Determine the [X, Y] coordinate at the center of the cell enclosing the given text.  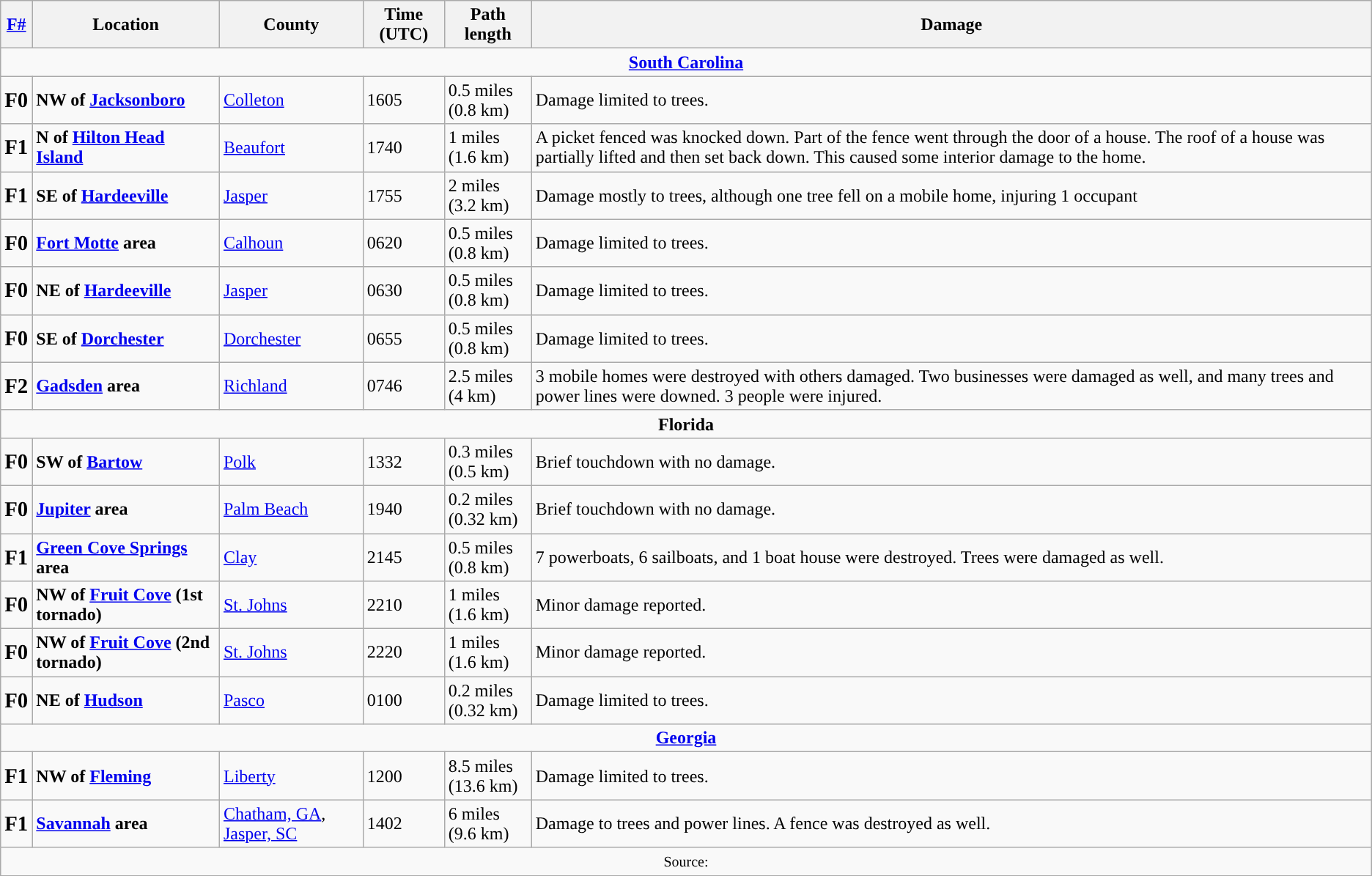
1332 [403, 462]
Damage mostly to trees, although one tree fell on a mobile home, injuring 1 occupant [951, 195]
SE of Dorchester [126, 339]
Dorchester [291, 339]
7 powerboats, 6 sailboats, and 1 boat house were destroyed. Trees were damaged as well. [951, 557]
0630 [403, 290]
Florida [686, 424]
NW of Fruit Cove (1st tornado) [126, 606]
Source: [686, 861]
Damage [951, 25]
Green Cove Springs area [126, 557]
1605 [403, 100]
1740 [403, 148]
Jupiter area [126, 509]
Palm Beach [291, 509]
Savannah area [126, 824]
NE of Hardeeville [126, 290]
South Carolina [686, 62]
0620 [403, 243]
Time (UTC) [403, 25]
Fort Motte area [126, 243]
Clay [291, 557]
0.3 miles (0.5 km) [488, 462]
Damage to trees and power lines. A fence was destroyed as well. [951, 824]
Gadsden area [126, 386]
Georgia [686, 738]
SW of Bartow [126, 462]
Chatham, GA, Jasper, SC [291, 824]
8.5 miles (13.6 km) [488, 776]
0100 [403, 701]
SE of Hardeeville [126, 195]
1200 [403, 776]
0655 [403, 339]
1940 [403, 509]
Colleton [291, 100]
Path length [488, 25]
2 miles (3.2 km) [488, 195]
F# [16, 25]
Polk [291, 462]
6 miles (9.6 km) [488, 824]
2210 [403, 606]
Location [126, 25]
NW of Fruit Cove (2nd tornado) [126, 652]
F2 [16, 386]
Richland [291, 386]
NW of Fleming [126, 776]
Calhoun [291, 243]
2220 [403, 652]
1402 [403, 824]
1755 [403, 195]
2.5 miles (4 km) [488, 386]
NE of Hudson [126, 701]
Liberty [291, 776]
2145 [403, 557]
NW of Jacksonboro [126, 100]
N of Hilton Head Island [126, 148]
0746 [403, 386]
Beaufort [291, 148]
County [291, 25]
Pasco [291, 701]
